Return (X, Y) of the center of cell containing provided text 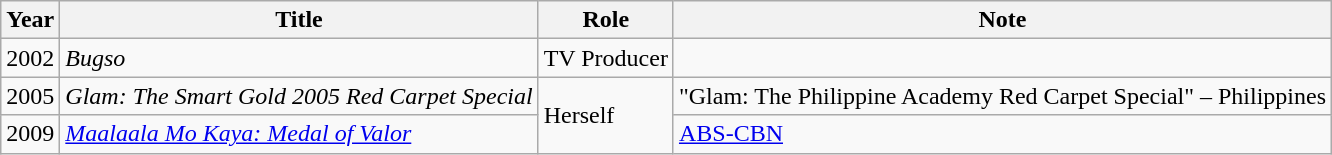
Maalaala Mo Kaya: Medal of Valor (299, 134)
TV Producer (606, 58)
2005 (30, 96)
Glam: The Smart Gold 2005 Red Carpet Special (299, 96)
Role (606, 20)
2002 (30, 58)
"Glam: The Philippine Academy Red Carpet Special" – Philippines (1002, 96)
Herself (606, 115)
Year (30, 20)
Bugso (299, 58)
Title (299, 20)
Note (1002, 20)
ABS-CBN (1002, 134)
2009 (30, 134)
